Capture the cell that displays the provided text and extract its [X, Y] central coordinate. 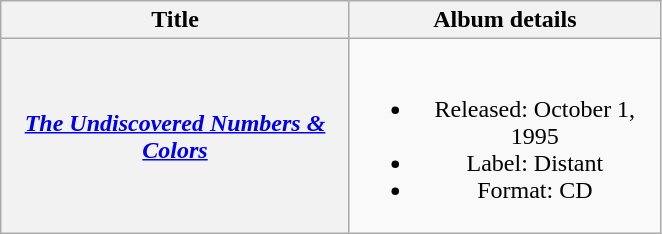
Album details [504, 20]
Title [176, 20]
Released: October 1, 1995Label: DistantFormat: CD [504, 136]
The Undiscovered Numbers & Colors [176, 136]
